Detect which cell encompasses the target text, then output its [x, y] center coordinate. 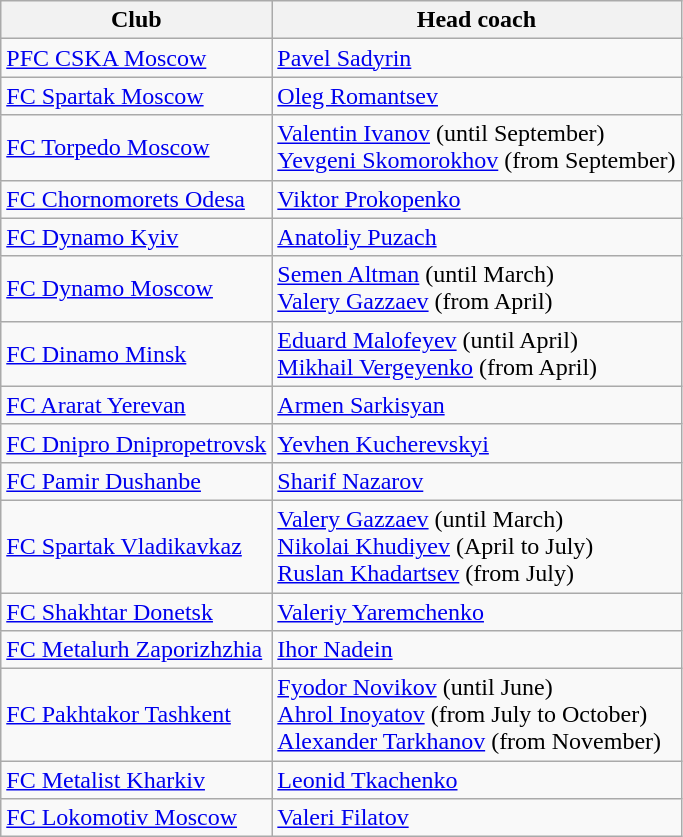
FC Shakhtar Donetsk [136, 611]
Club [136, 20]
Semen Altman (until March)Valery Gazzaev (from April) [476, 288]
Sharif Nazarov [476, 481]
Anatoliy Puzach [476, 237]
Viktor Prokopenko [476, 199]
Head coach [476, 20]
Fyodor Novikov (until June)Ahrol Inoyatov (from July to October)Alexander Tarkhanov (from November) [476, 715]
Valeriy Yaremchenko [476, 611]
FC Dynamo Kyiv [136, 237]
FC Spartak Vladikavkaz [136, 546]
FC Torpedo Moscow [136, 148]
FC Dinamo Minsk [136, 354]
FC Metalist Kharkiv [136, 780]
FC Dynamo Moscow [136, 288]
Pavel Sadyrin [476, 58]
PFC CSKA Moscow [136, 58]
Eduard Malofeyev (until April)Mikhail Vergeyenko (from April) [476, 354]
FC Ararat Yerevan [136, 405]
Ihor Nadein [476, 650]
Armen Sarkisyan [476, 405]
Valery Gazzaev (until March)Nikolai Khudiyev (April to July)Ruslan Khadartsev (from July) [476, 546]
Leonid Tkachenko [476, 780]
FC Lokomotiv Moscow [136, 818]
FC Spartak Moscow [136, 96]
FC Pakhtakor Tashkent [136, 715]
Valentin Ivanov (until September)Yevgeni Skomorokhov (from September) [476, 148]
FC Pamir Dushanbe [136, 481]
FC Metalurh Zaporizhzhia [136, 650]
FC Dnipro Dnipropetrovsk [136, 443]
Yevhen Kucherevskyi [476, 443]
Valeri Filatov [476, 818]
FC Chornomorets Odesa [136, 199]
Oleg Romantsev [476, 96]
